Detect which cell encompasses the target text, then output its (X, Y) center coordinate. 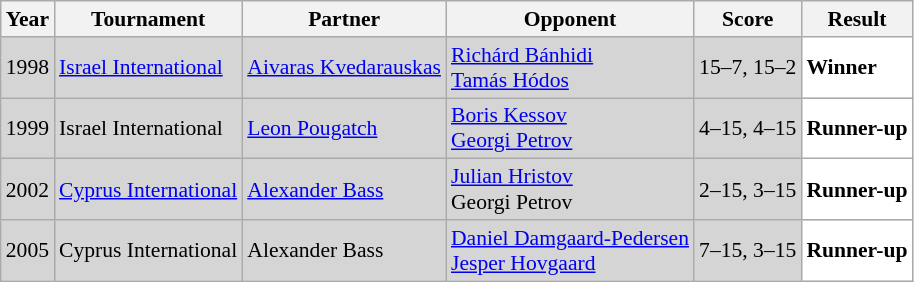
4–15, 4–15 (748, 128)
Aivaras Kvedarauskas (344, 68)
2–15, 3–15 (748, 190)
Partner (344, 19)
Year (28, 19)
Opponent (570, 19)
Score (748, 19)
Richárd Bánhidi Tamás Hódos (570, 68)
Daniel Damgaard-Pedersen Jesper Hovgaard (570, 250)
Winner (856, 68)
2002 (28, 190)
Boris Kessov Georgi Petrov (570, 128)
Julian Hristov Georgi Petrov (570, 190)
Result (856, 19)
Leon Pougatch (344, 128)
15–7, 15–2 (748, 68)
1998 (28, 68)
1999 (28, 128)
2005 (28, 250)
Tournament (148, 19)
7–15, 3–15 (748, 250)
